Return [x, y] of the center of cell containing provided text 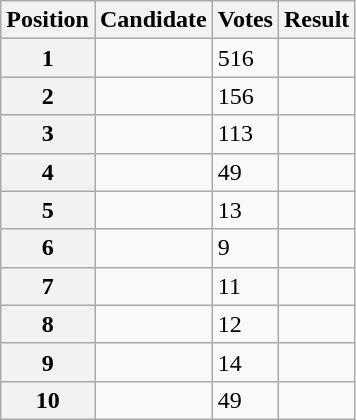
516 [245, 58]
7 [48, 286]
113 [245, 134]
Result [316, 20]
156 [245, 96]
3 [48, 134]
Votes [245, 20]
12 [245, 324]
Candidate [153, 20]
4 [48, 172]
10 [48, 400]
13 [245, 210]
5 [48, 210]
8 [48, 324]
11 [245, 286]
2 [48, 96]
1 [48, 58]
Position [48, 20]
14 [245, 362]
6 [48, 248]
